Return the (x, y) coordinate for the center point of the cell that contains the specified text.  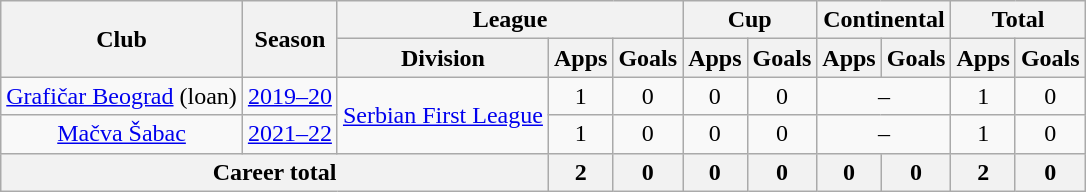
Continental (884, 20)
Career total (275, 172)
Serbian First League (442, 115)
Division (442, 58)
2019–20 (290, 96)
Grafičar Beograd (loan) (122, 96)
Cup (750, 20)
Club (122, 39)
2021–22 (290, 134)
Season (290, 39)
Mačva Šabac (122, 134)
Total (1018, 20)
League (510, 20)
